Provide the (x, y) coordinate of the cell's center where the given text is located.  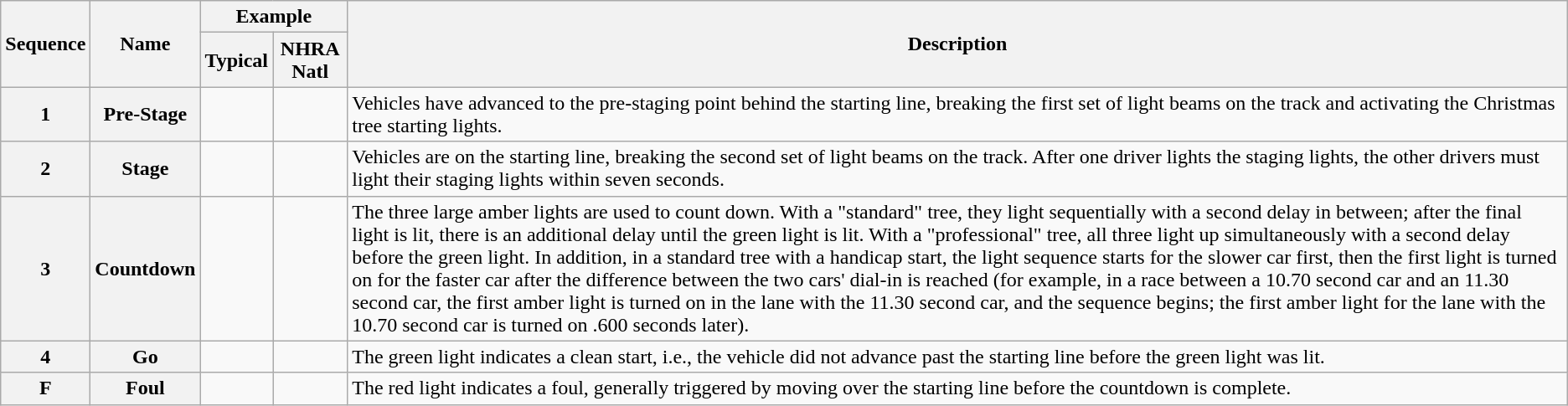
Go (146, 357)
3 (45, 268)
Pre-Stage (146, 114)
F (45, 388)
2 (45, 169)
Countdown (146, 268)
The red light indicates a foul, generally triggered by moving over the starting line before the countdown is complete. (957, 388)
Example (274, 17)
Description (957, 44)
NHRA Natl (310, 60)
4 (45, 357)
Name (146, 44)
Foul (146, 388)
Stage (146, 169)
The green light indicates a clean start, i.e., the vehicle did not advance past the starting line before the green light was lit. (957, 357)
1 (45, 114)
Typical (236, 60)
Sequence (45, 44)
